Capture the cell that displays the provided text and extract its [X, Y] central coordinate. 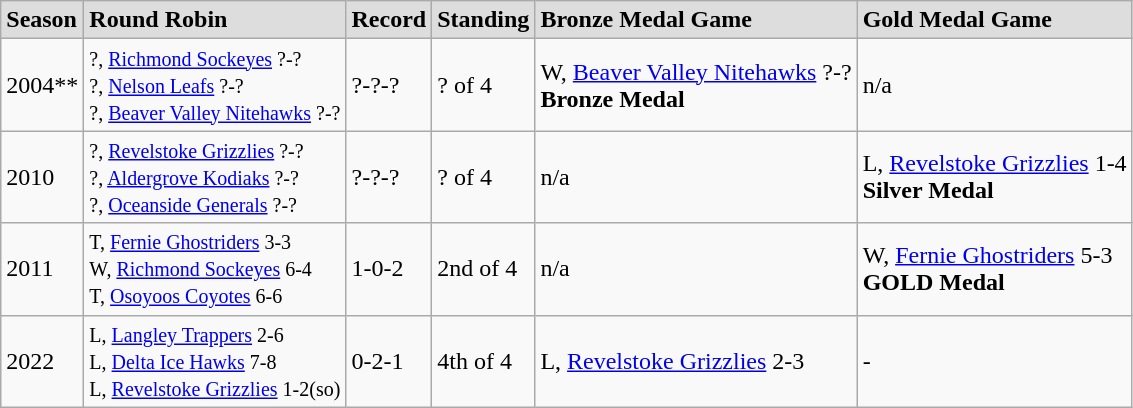
W, Beaver Valley Nitehawks ?-?Bronze Medal [696, 85]
W, Fernie Ghostriders 5-3GOLD Medal [994, 269]
Record [389, 20]
Gold Medal Game [994, 20]
2022 [42, 361]
?, Revelstoke Grizzlies ?-??, Aldergrove Kodiaks ?-??, Oceanside Generals ?-? [215, 177]
2010 [42, 177]
T, Fernie Ghostriders 3-3W, Richmond Sockeyes 6-4T, Osoyoos Coyotes 6-6 [215, 269]
Round Robin [215, 20]
Standing [484, 20]
Bronze Medal Game [696, 20]
L, Revelstoke Grizzlies 1-4Silver Medal [994, 177]
4th of 4 [484, 361]
2004** [42, 85]
L, Revelstoke Grizzlies 2-3 [696, 361]
Season [42, 20]
2nd of 4 [484, 269]
- [994, 361]
?, Richmond Sockeyes ?-??, Nelson Leafs ?-??, Beaver Valley Nitehawks ?-? [215, 85]
2011 [42, 269]
1-0-2 [389, 269]
L, Langley Trappers 2-6L, Delta Ice Hawks 7-8L, Revelstoke Grizzlies 1-2(so) [215, 361]
0-2-1 [389, 361]
